Return the [X, Y] coordinate for the center point of the cell that contains the specified text.  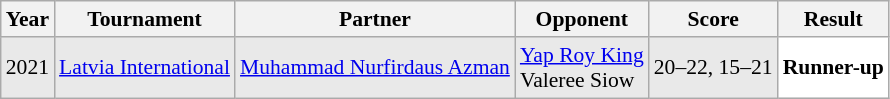
Year [28, 19]
Muhammad Nurfirdaus Azman [375, 68]
20–22, 15–21 [714, 68]
2021 [28, 68]
Runner-up [834, 68]
Tournament [144, 19]
Score [714, 19]
Latvia International [144, 68]
Result [834, 19]
Partner [375, 19]
Opponent [582, 19]
Yap Roy King Valeree Siow [582, 68]
